For the text-containing cell, return its midpoint in [x, y] coordinate format. 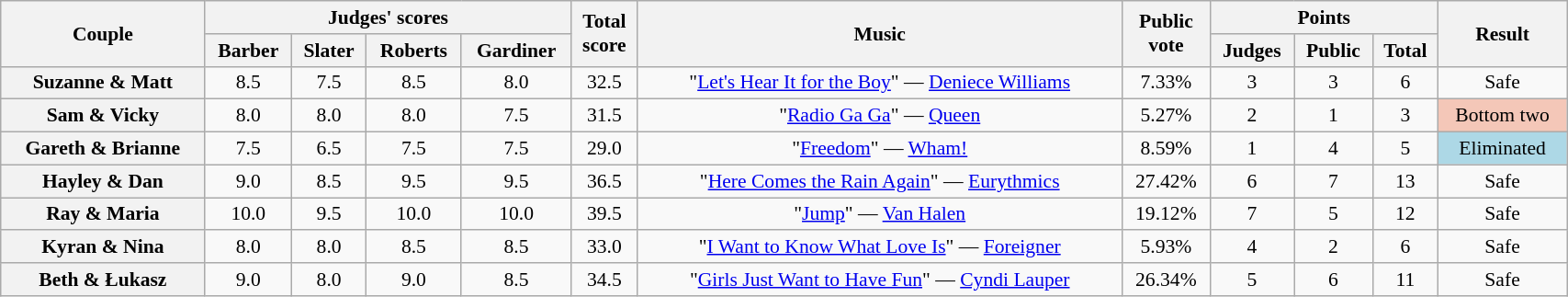
12 [1405, 214]
"Here Comes the Rain Again" — Eurythmics [880, 181]
8.59% [1167, 149]
Suzanne & Matt [103, 83]
11 [1405, 280]
6.5 [329, 149]
32.5 [604, 83]
Hayley & Dan [103, 181]
5.93% [1167, 247]
33.0 [604, 247]
"Freedom" — Wham! [880, 149]
Bottom two [1502, 116]
Music [880, 33]
Result [1502, 33]
"Let's Hear It for the Boy" — Deniece Williams [880, 83]
Publicvote [1167, 33]
Public [1334, 51]
Barber [248, 51]
7.33% [1167, 83]
19.12% [1167, 214]
Eliminated [1502, 149]
Points [1324, 17]
"Jump" — Van Halen [880, 214]
39.5 [604, 214]
Judges' scores [388, 17]
27.42% [1167, 181]
"Girls Just Want to Have Fun" — Cyndi Lauper [880, 280]
26.34% [1167, 280]
Roberts [413, 51]
Kyran & Nina [103, 247]
36.5 [604, 181]
Slater [329, 51]
Beth & Łukasz [103, 280]
"Radio Ga Ga" — Queen [880, 116]
Sam & Vicky [103, 116]
"I Want to Know What Love Is" — Foreigner [880, 247]
Gardiner [516, 51]
Ray & Maria [103, 214]
Couple [103, 33]
13 [1405, 181]
34.5 [604, 280]
Total [1405, 51]
Gareth & Brianne [103, 149]
29.0 [604, 149]
5.27% [1167, 116]
Judges [1252, 51]
31.5 [604, 116]
Totalscore [604, 33]
